Capture the cell that displays the provided text and extract its (x, y) central coordinate. 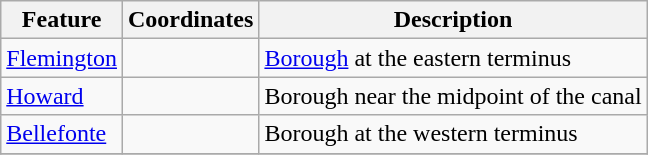
Description (453, 20)
Howard (62, 96)
Borough near the midpoint of the canal (453, 96)
Flemington (62, 58)
Borough at the eastern terminus (453, 58)
Borough at the western terminus (453, 134)
Coordinates (190, 20)
Feature (62, 20)
Bellefonte (62, 134)
